Extract the (X, Y) coordinate from the center of the cell holding the provided text.  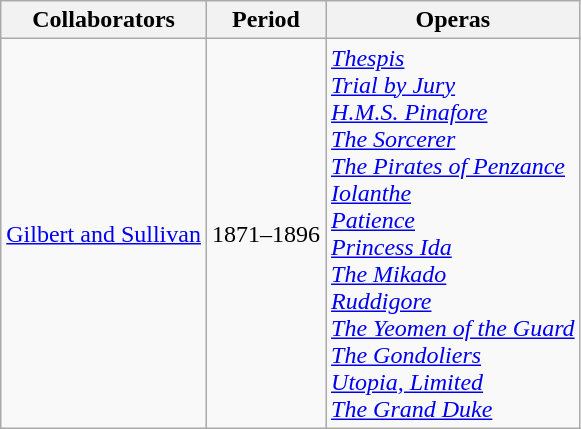
Gilbert and Sullivan (104, 234)
Operas (454, 20)
1871–1896 (266, 234)
Period (266, 20)
Collaborators (104, 20)
